Search for the cell housing the specified text and yield its [x, y] center coordinate. 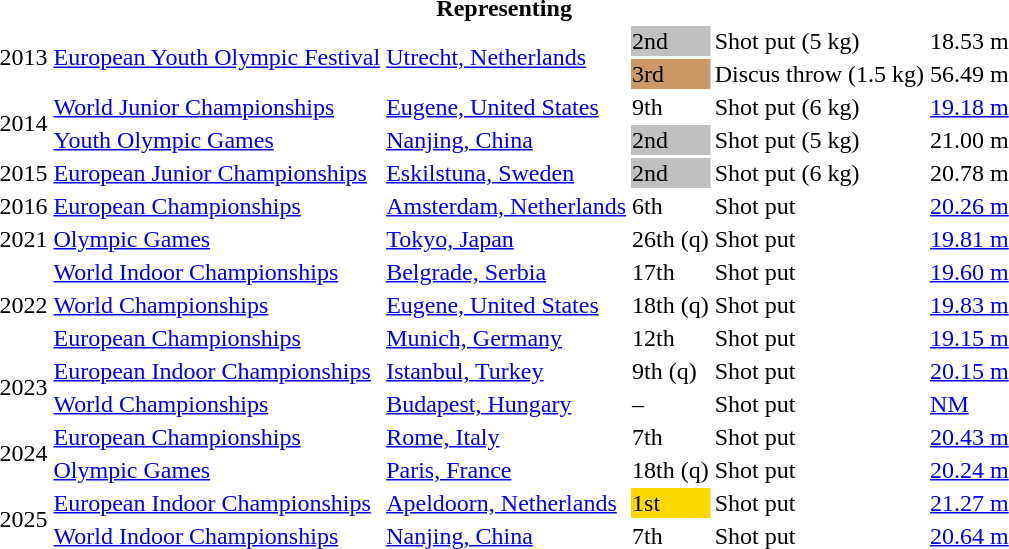
1st [671, 503]
Paris, France [506, 470]
9th [671, 107]
Eskilstuna, Sweden [506, 173]
Apeldoorn, Netherlands [506, 503]
– [671, 404]
Rome, Italy [506, 437]
3rd [671, 74]
26th (q) [671, 239]
Budapest, Hungary [506, 404]
Nanjing, China [506, 140]
7th [671, 437]
12th [671, 338]
Utrecht, Netherlands [506, 58]
Discus throw (1.5 kg) [819, 74]
Belgrade, Serbia [506, 272]
Youth Olympic Games [217, 140]
6th [671, 206]
Munich, Germany [506, 338]
World Junior Championships [217, 107]
Amsterdam, Netherlands [506, 206]
World Indoor Championships [217, 272]
Istanbul, Turkey [506, 371]
9th (q) [671, 371]
European Junior Championships [217, 173]
17th [671, 272]
European Youth Olympic Festival [217, 58]
Tokyo, Japan [506, 239]
